Return the [x, y] coordinate for the center point of the cell that contains the specified text.  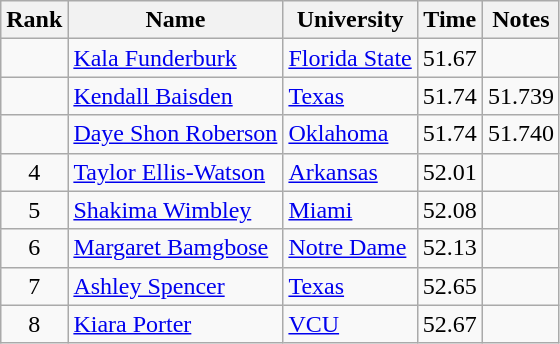
Oklahoma [350, 134]
52.67 [450, 324]
52.08 [450, 210]
52.13 [450, 248]
Arkansas [350, 172]
Taylor Ellis-Watson [176, 172]
Daye Shon Roberson [176, 134]
5 [34, 210]
52.01 [450, 172]
51.740 [520, 134]
Margaret Bamgbose [176, 248]
4 [34, 172]
Miami [350, 210]
Kendall Baisden [176, 96]
7 [34, 286]
Ashley Spencer [176, 286]
Kiara Porter [176, 324]
Name [176, 20]
51.739 [520, 96]
8 [34, 324]
University [350, 20]
Time [450, 20]
Florida State [350, 58]
Notes [520, 20]
Notre Dame [350, 248]
VCU [350, 324]
51.67 [450, 58]
Shakima Wimbley [176, 210]
52.65 [450, 286]
Kala Funderburk [176, 58]
6 [34, 248]
Rank [34, 20]
